Return the (X, Y) coordinate for the center point of the cell that contains the specified text.  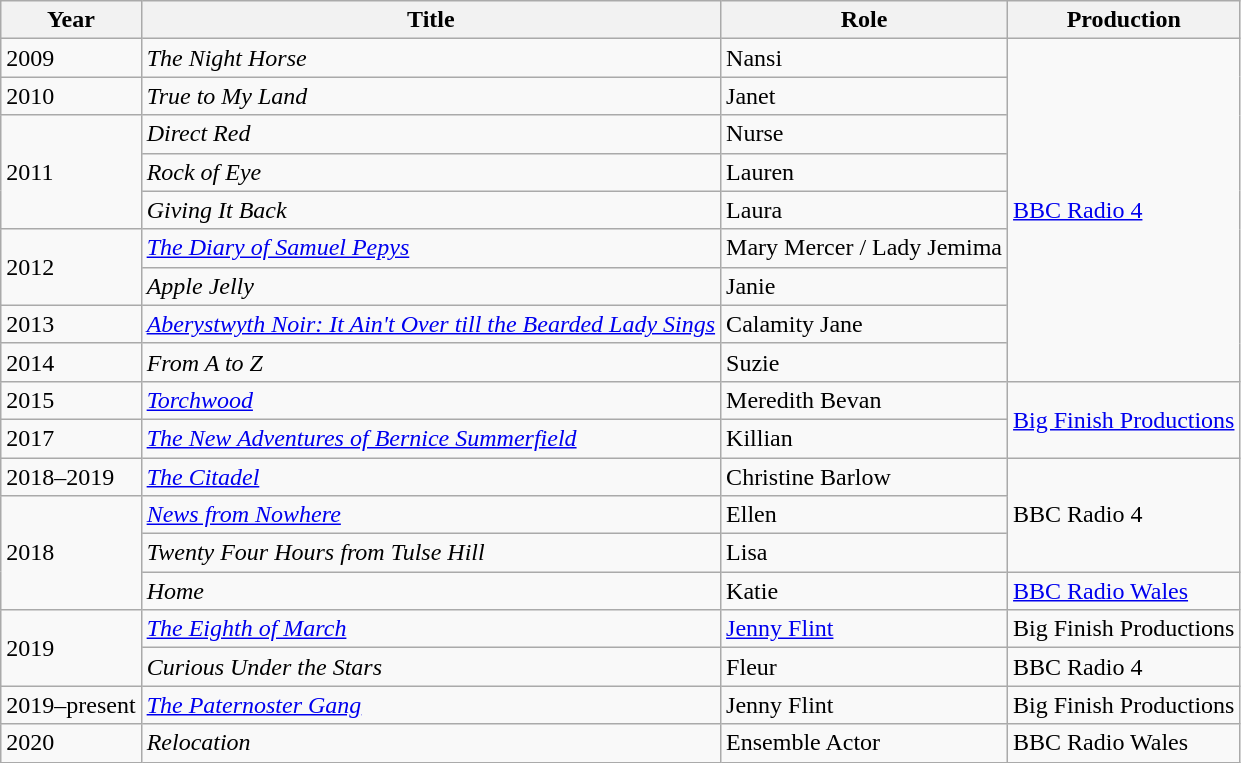
Giving It Back (430, 210)
Lisa (864, 553)
Janet (864, 96)
2015 (71, 400)
Lauren (864, 172)
Fleur (864, 667)
Aberystwyth Noir: It Ain't Over till the Bearded Lady Sings (430, 324)
Janie (864, 286)
2012 (71, 267)
Calamity Jane (864, 324)
Direct Red (430, 134)
2014 (71, 362)
2019–present (71, 705)
Home (430, 591)
2020 (71, 743)
Suzie (864, 362)
Apple Jelly (430, 286)
Curious Under the Stars (430, 667)
Katie (864, 591)
Killian (864, 438)
Title (430, 20)
Laura (864, 210)
Christine Barlow (864, 477)
Meredith Bevan (864, 400)
The Eighth of March (430, 629)
Ellen (864, 515)
2018 (71, 553)
Torchwood (430, 400)
The Diary of Samuel Pepys (430, 248)
True to My Land (430, 96)
Nansi (864, 58)
The Paternoster Gang (430, 705)
2013 (71, 324)
2018–2019 (71, 477)
Twenty Four Hours from Tulse Hill (430, 553)
The Citadel (430, 477)
Role (864, 20)
From A to Z (430, 362)
2009 (71, 58)
2011 (71, 172)
2017 (71, 438)
Year (71, 20)
2010 (71, 96)
Mary Mercer / Lady Jemima (864, 248)
News from Nowhere (430, 515)
Nurse (864, 134)
Ensemble Actor (864, 743)
Relocation (430, 743)
Production (1124, 20)
2019 (71, 648)
Rock of Eye (430, 172)
The Night Horse (430, 58)
The New Adventures of Bernice Summerfield (430, 438)
